Scan for the cell matching the given text and deliver its [X, Y] coordinate at center. 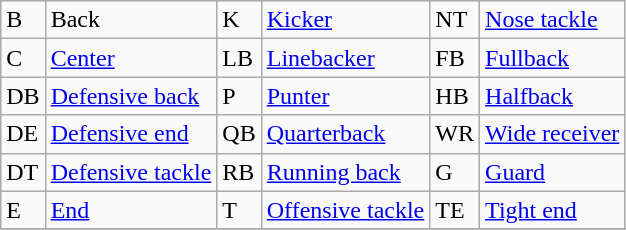
Nose tackle [552, 20]
QB [239, 134]
DB [23, 96]
Defensive end [131, 134]
RB [239, 172]
Running back [346, 172]
DE [23, 134]
B [23, 20]
Back [131, 20]
Fullback [552, 58]
NT [455, 20]
Defensive tackle [131, 172]
Quarterback [346, 134]
TE [455, 210]
T [239, 210]
Defensive back [131, 96]
P [239, 96]
Kicker [346, 20]
HB [455, 96]
K [239, 20]
Linebacker [346, 58]
Halfback [552, 96]
G [455, 172]
LB [239, 58]
DT [23, 172]
Wide receiver [552, 134]
Offensive tackle [346, 210]
C [23, 58]
WR [455, 134]
End [131, 210]
FB [455, 58]
Tight end [552, 210]
Center [131, 58]
Punter [346, 96]
Guard [552, 172]
E [23, 210]
